Determine the [x, y] coordinate at the center of the cell enclosing the given text.  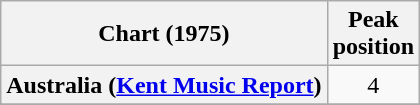
Chart (1975) [164, 34]
Peakposition [373, 34]
Australia (Kent Music Report) [164, 85]
4 [373, 85]
